Locate the cell with the specified text and output its [x, y] center coordinate. 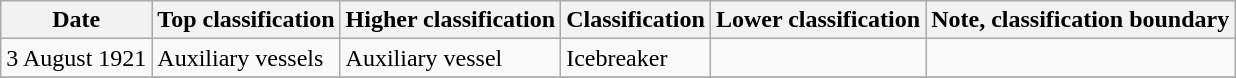
Icebreaker [636, 58]
Higher classification [450, 20]
Lower classification [818, 20]
Classification [636, 20]
Auxiliary vessel [450, 58]
Note, classification boundary [1080, 20]
3 August 1921 [76, 58]
Date [76, 20]
Auxiliary vessels [246, 58]
Top classification [246, 20]
